Identify which cell holds the provided text, then report its (x, y) central coordinate. 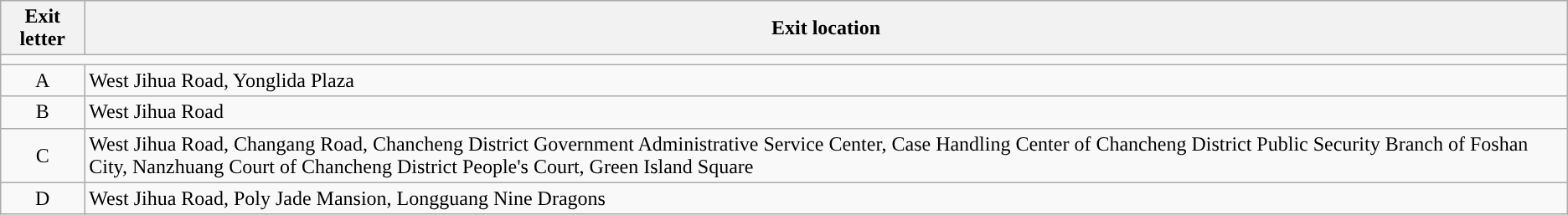
Exit location (826, 28)
B (43, 112)
A (43, 80)
Exit letter (43, 28)
West Jihua Road (826, 112)
D (43, 198)
West Jihua Road, Yonglida Plaza (826, 80)
C (43, 156)
West Jihua Road, Poly Jade Mansion, Longguang Nine Dragons (826, 198)
